Scan for the cell matching the given text and deliver its [X, Y] coordinate at center. 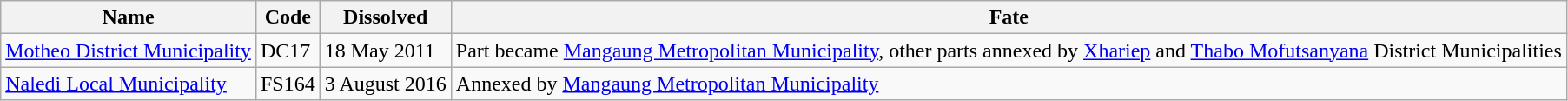
18 May 2011 [386, 50]
FS164 [288, 84]
Fate [1009, 17]
Dissolved [386, 17]
Code [288, 17]
Part became Mangaung Metropolitan Municipality, other parts annexed by Xhariep and Thabo Mofutsanyana District Municipalities [1009, 50]
Naledi Local Municipality [129, 84]
Annexed by Mangaung Metropolitan Municipality [1009, 84]
Motheo District Municipality [129, 50]
Name [129, 17]
DC17 [288, 50]
3 August 2016 [386, 84]
